Output the [X, Y] coordinate of the center of the cell containing the given text.  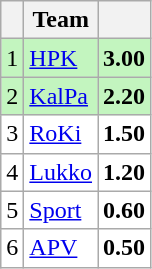
APV [61, 248]
RoKi [61, 134]
0.50 [124, 248]
Lukko [61, 172]
2 [12, 96]
3.00 [124, 58]
6 [12, 248]
1.20 [124, 172]
KalPa [61, 96]
2.20 [124, 96]
Sport [61, 210]
HPK [61, 58]
3 [12, 134]
1 [12, 58]
Team [61, 20]
4 [12, 172]
0.60 [124, 210]
5 [12, 210]
1.50 [124, 134]
